From the cell containing the given text, extract its center point as (X, Y) coordinate. 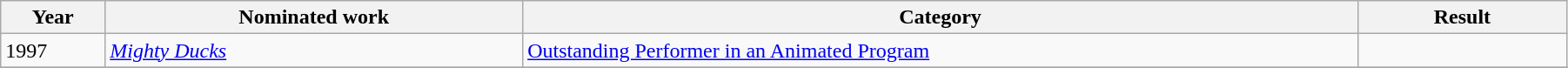
Nominated work (314, 17)
Outstanding Performer in an Animated Program (941, 51)
1997 (53, 51)
Category (941, 17)
Mighty Ducks (314, 51)
Year (53, 17)
Result (1462, 17)
